Return (X, Y) of the center of cell containing provided text 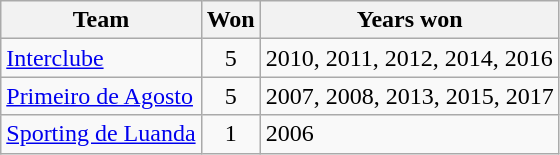
Sporting de Luanda (101, 134)
2010, 2011, 2012, 2014, 2016 (410, 58)
Won (230, 20)
Primeiro de Agosto (101, 96)
1 (230, 134)
Years won (410, 20)
Team (101, 20)
Interclube (101, 58)
2007, 2008, 2013, 2015, 2017 (410, 96)
2006 (410, 134)
